Extract the (x, y) coordinate from the center of the cell holding the provided text.  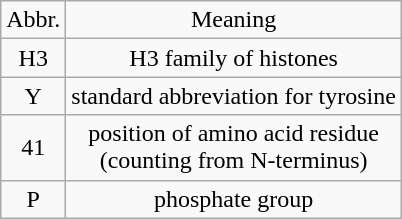
phosphate group (234, 199)
P (34, 199)
H3 family of histones (234, 58)
Y (34, 96)
Meaning (234, 20)
position of amino acid residue(counting from N-terminus) (234, 148)
Abbr. (34, 20)
H3 (34, 58)
standard abbreviation for tyrosine (234, 96)
41 (34, 148)
